Detect which cell encompasses the target text, then output its [x, y] center coordinate. 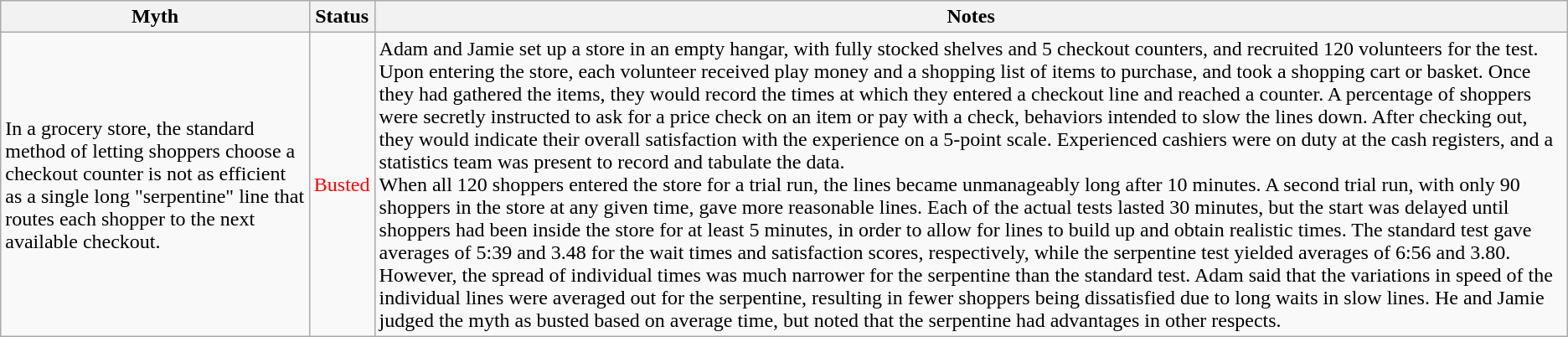
Busted [342, 184]
Notes [971, 17]
Myth [156, 17]
Status [342, 17]
